Determine the [X, Y] coordinate at the center of the cell enclosing the given text.  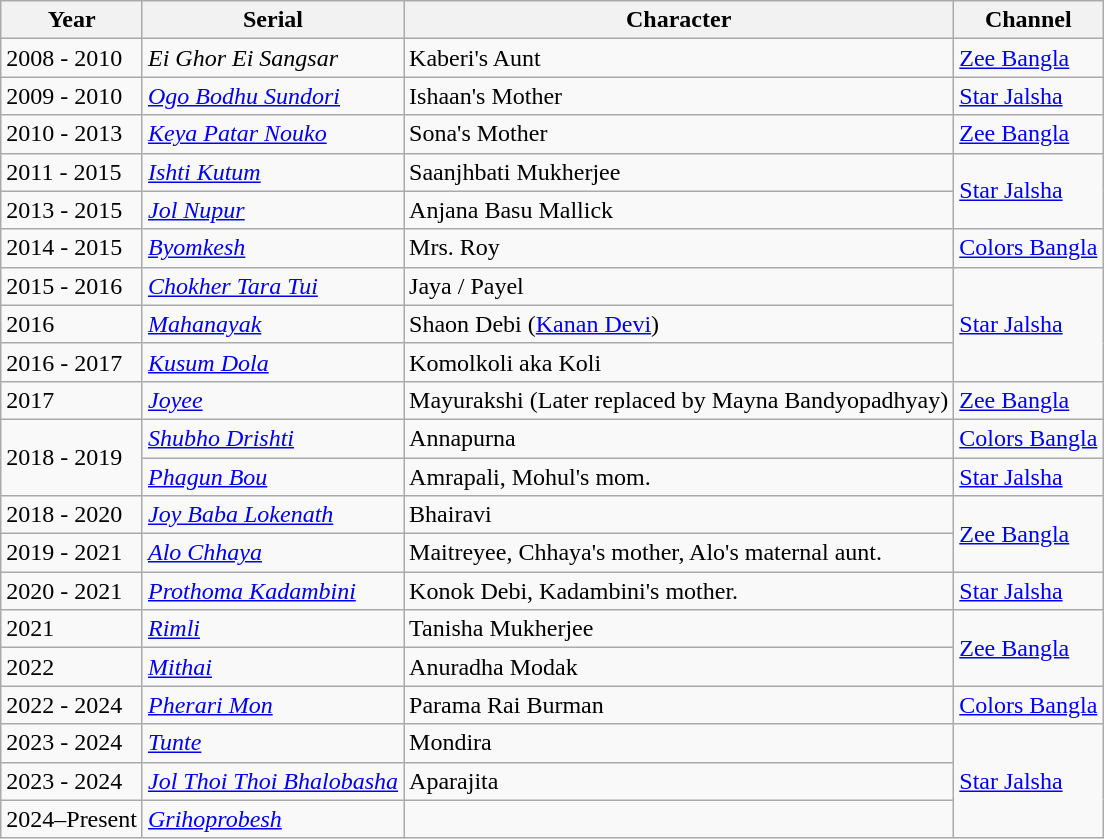
2019 - 2021 [72, 553]
Anuradha Modak [679, 667]
Serial [272, 20]
2022 - 2024 [72, 705]
2011 - 2015 [72, 172]
Joy Baba Lokenath [272, 515]
Mahanayak [272, 324]
2015 - 2016 [72, 286]
Byomkesh [272, 248]
2018 - 2020 [72, 515]
Joyee [272, 400]
Channel [1028, 20]
Parama Rai Burman [679, 705]
Ogo Bodhu Sundori [272, 96]
Aparajita [679, 781]
Chokher Tara Tui [272, 286]
Pherari Mon [272, 705]
2009 - 2010 [72, 96]
Character [679, 20]
Shaon Debi (Kanan Devi) [679, 324]
2016 - 2017 [72, 362]
Tanisha Mukherjee [679, 629]
Year [72, 20]
Mithai [272, 667]
Kusum Dola [272, 362]
Ishaan's Mother [679, 96]
2022 [72, 667]
Alo Chhaya [272, 553]
2014 - 2015 [72, 248]
Grihoprobesh [272, 819]
Mayurakshi (Later replaced by Mayna Bandyopadhyay) [679, 400]
2021 [72, 629]
Kaberi's Aunt [679, 58]
2020 - 2021 [72, 591]
Konok Debi, Kadambini's mother. [679, 591]
Mrs. Roy [679, 248]
Saanjhbati Mukherjee [679, 172]
Jol Thoi Thoi Bhalobasha [272, 781]
2018 - 2019 [72, 457]
Phagun Bou [272, 477]
2008 - 2010 [72, 58]
Bhairavi [679, 515]
Tunte [272, 743]
2013 - 2015 [72, 210]
Maitreyee, Chhaya's mother, Alo's maternal aunt. [679, 553]
Sona's Mother [679, 134]
2010 - 2013 [72, 134]
Ishti Kutum [272, 172]
Shubho Drishti [272, 438]
Jol Nupur [272, 210]
Keya Patar Nouko [272, 134]
Anjana Basu Mallick [679, 210]
2016 [72, 324]
Ei Ghor Ei Sangsar [272, 58]
Prothoma Kadambini [272, 591]
Jaya / Payel [679, 286]
Annapurna [679, 438]
2024–Present [72, 819]
Komolkoli aka Koli [679, 362]
Mondira [679, 743]
Rimli [272, 629]
2017 [72, 400]
Amrapali, Mohul's mom. [679, 477]
